Return the (X, Y) coordinate for the center point of the cell that contains the specified text.  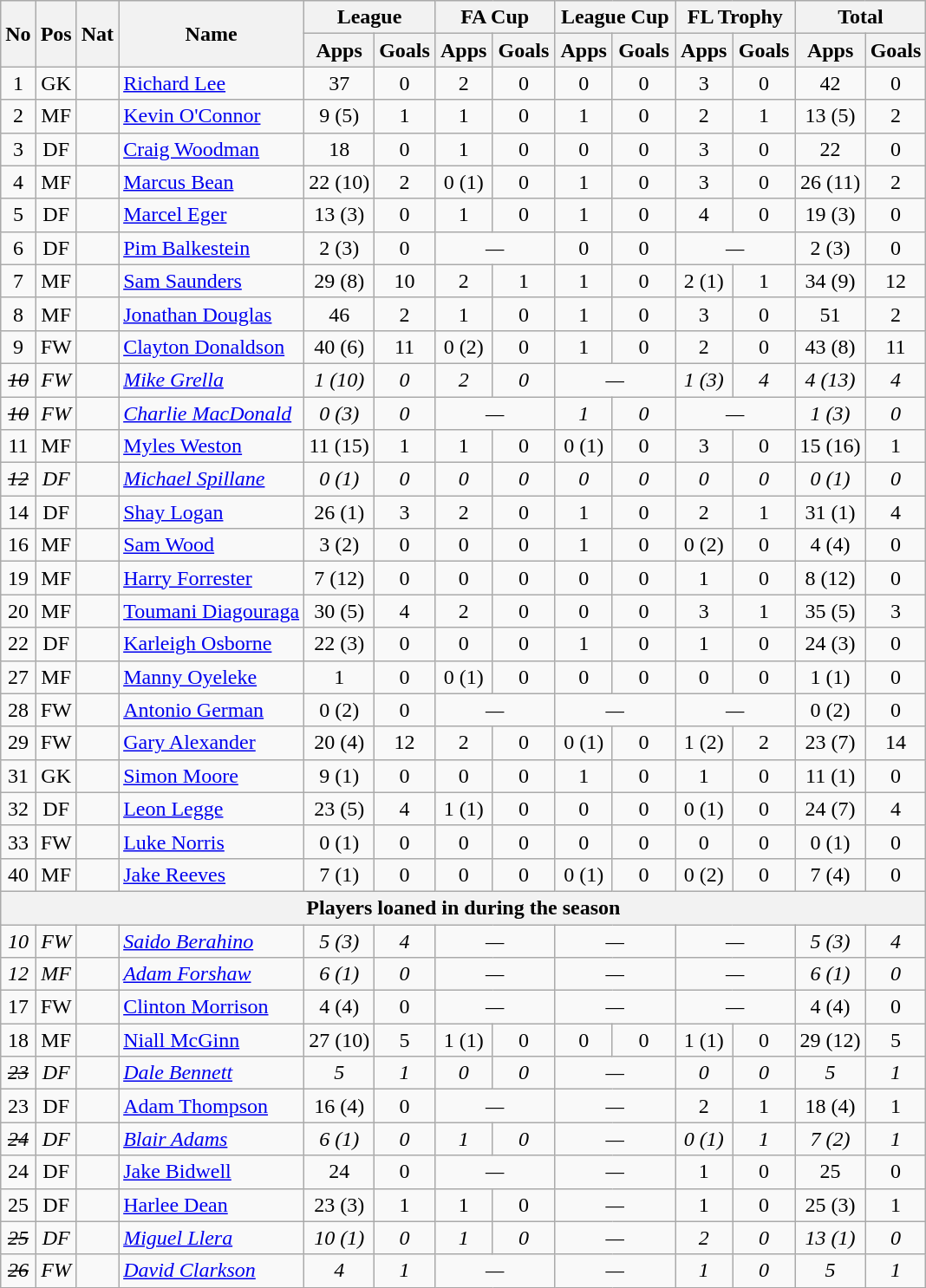
20 (18, 611)
30 (5) (340, 611)
Mike Grella (212, 380)
28 (18, 710)
8 (12) (831, 578)
9 (18, 347)
8 (18, 314)
Jonathan Douglas (212, 314)
Leon Legge (212, 809)
17 (18, 1007)
Richard Lee (212, 83)
27 (10) (340, 1040)
25 (3) (831, 1205)
Simon Moore (212, 776)
29 (18, 743)
Manny Oyeleke (212, 677)
37 (340, 83)
51 (831, 314)
40 (18, 875)
0 (3) (340, 413)
Gary Alexander (212, 743)
Total (860, 17)
31 (1) (831, 512)
Blair Adams (212, 1139)
Sam Wood (212, 545)
18 (4) (831, 1106)
9 (1) (340, 776)
Antonio German (212, 710)
27 (18, 677)
Charlie MacDonald (212, 413)
Sam Saunders (212, 281)
League Cup (616, 17)
29 (8) (340, 281)
Craig Woodman (212, 149)
26 (18, 1271)
Miguel Llera (212, 1238)
7 (12) (340, 578)
19 (3) (831, 215)
11 (1) (831, 776)
Michael Spillane (212, 479)
No (18, 34)
Luke Norris (212, 842)
Nat (97, 34)
16 (4) (340, 1106)
46 (340, 314)
23 (3) (340, 1205)
Adam Thompson (212, 1106)
Shay Logan (212, 512)
29 (12) (831, 1040)
31 (18, 776)
33 (18, 842)
Dale Bennett (212, 1073)
9 (5) (340, 116)
11 (15) (340, 446)
7 (4) (831, 875)
Harry Forrester (212, 578)
Jake Reeves (212, 875)
26 (1) (340, 512)
Players loaned in during the season (463, 907)
Niall McGinn (212, 1040)
Kevin O'Connor (212, 116)
Clinton Morrison (212, 1007)
43 (8) (831, 347)
Adam Forshaw (212, 974)
League (369, 17)
1 (2) (704, 743)
2 (1) (704, 281)
16 (18, 545)
FA Cup (494, 17)
David Clarkson (212, 1271)
Pim Balkestein (212, 248)
Myles Weston (212, 446)
15 (16) (831, 446)
13 (3) (340, 215)
42 (831, 83)
Name (212, 34)
3 (2) (340, 545)
22 (3) (340, 644)
Toumani Diagouraga (212, 611)
7 (2) (831, 1139)
10 (1) (340, 1238)
Clayton Donaldson (212, 347)
7 (1) (340, 875)
Marcel Eger (212, 215)
26 (11) (831, 182)
13 (5) (831, 116)
6 (18, 248)
FL Trophy (735, 17)
34 (9) (831, 281)
35 (5) (831, 611)
32 (18, 809)
13 (1) (831, 1238)
20 (4) (340, 743)
4 (13) (831, 380)
19 (18, 578)
24 (3) (831, 644)
23 (5) (340, 809)
Jake Bidwell (212, 1172)
40 (6) (340, 347)
23 (7) (831, 743)
Saido Berahino (212, 940)
7 (18, 281)
Harlee Dean (212, 1205)
Karleigh Osborne (212, 644)
Marcus Bean (212, 182)
Pos (55, 34)
1 (10) (340, 380)
24 (7) (831, 809)
22 (10) (340, 182)
